Determine the (X, Y) coordinate at the center of the cell enclosing the given text.  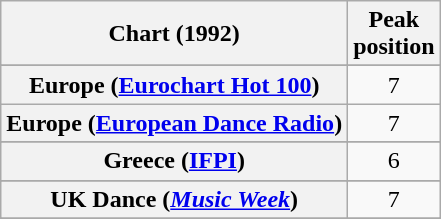
Greece (IFPI) (174, 161)
Chart (1992) (174, 34)
UK Dance (Music Week) (174, 199)
Europe (European Dance Radio) (174, 123)
Peakposition (394, 34)
Europe (Eurochart Hot 100) (174, 85)
6 (394, 161)
